Return the (X, Y) coordinate for the center point of the cell that contains the specified text.  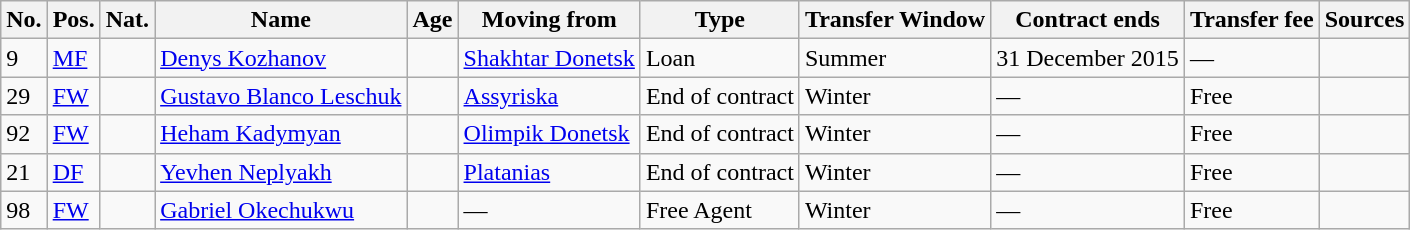
Sources (1364, 20)
Summer (894, 58)
Platanias (549, 172)
98 (24, 210)
MF (74, 58)
Name (281, 20)
Contract ends (1088, 20)
Assyriska (549, 96)
Olimpik Donetsk (549, 134)
Nat. (127, 20)
Free Agent (720, 210)
29 (24, 96)
Age (432, 20)
Loan (720, 58)
31 December 2015 (1088, 58)
Gabriel Okechukwu (281, 210)
Gustavo Blanco Leschuk (281, 96)
92 (24, 134)
Pos. (74, 20)
No. (24, 20)
DF (74, 172)
Shakhtar Donetsk (549, 58)
Transfer fee (1252, 20)
Denys Kozhanov (281, 58)
Heham Kadymyan (281, 134)
21 (24, 172)
Type (720, 20)
Yevhen Neplyakh (281, 172)
Transfer Window (894, 20)
Moving from (549, 20)
9 (24, 58)
